Scan for the cell matching the given text and deliver its [x, y] coordinate at center. 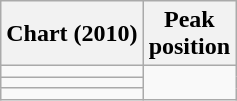
Peakposition [189, 34]
Chart (2010) [72, 34]
